Find where the given text appears and provide that cell's center as [x, y] coordinate. 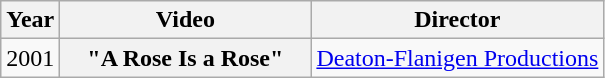
Video [186, 20]
2001 [30, 58]
Year [30, 20]
"A Rose Is a Rose" [186, 58]
Director [458, 20]
Deaton-Flanigen Productions [458, 58]
